Identify which cell holds the provided text, then report its (x, y) central coordinate. 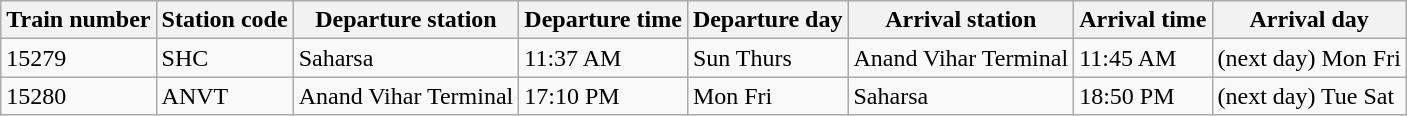
Departure day (768, 20)
ANVT (224, 96)
Sun Thurs (768, 58)
15280 (78, 96)
Arrival station (961, 20)
11:37 AM (604, 58)
(next day) Mon Fri (1309, 58)
Station code (224, 20)
Mon Fri (768, 96)
15279 (78, 58)
18:50 PM (1143, 96)
Departure time (604, 20)
(next day) Tue Sat (1309, 96)
Arrival time (1143, 20)
11:45 AM (1143, 58)
Arrival day (1309, 20)
SHC (224, 58)
Departure station (406, 20)
Train number (78, 20)
17:10 PM (604, 96)
